Extract the [x, y] coordinate from the center of the cell holding the provided text.  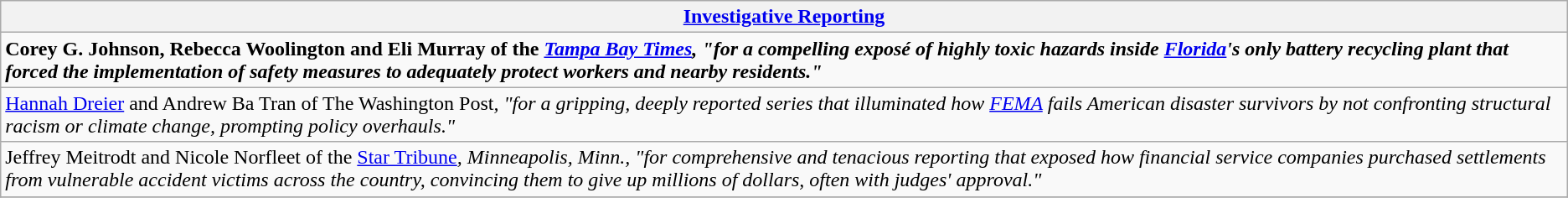
Investigative Reporting [784, 17]
